Capture the cell that displays the provided text and extract its (X, Y) central coordinate. 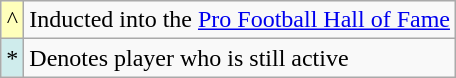
* (12, 58)
Denotes player who is still active (240, 58)
^ (12, 20)
Inducted into the Pro Football Hall of Fame (240, 20)
